Find where the given text appears and provide that cell's center as (x, y) coordinate. 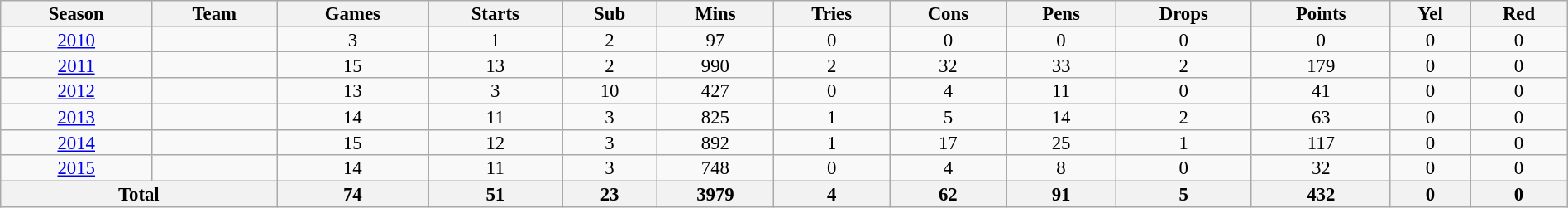
62 (948, 194)
432 (1321, 194)
63 (1321, 116)
Yel (1430, 13)
892 (715, 143)
25 (1061, 143)
33 (1061, 65)
3979 (715, 194)
Starts (495, 13)
Tries (832, 13)
825 (715, 116)
41 (1321, 91)
2012 (76, 91)
17 (948, 143)
Sub (610, 13)
Drops (1183, 13)
179 (1321, 65)
Pens (1061, 13)
748 (715, 169)
2010 (76, 40)
23 (610, 194)
2013 (76, 116)
Points (1321, 13)
91 (1061, 194)
Team (215, 13)
2015 (76, 169)
10 (610, 91)
2011 (76, 65)
990 (715, 65)
Games (352, 13)
2014 (76, 143)
Total (139, 194)
97 (715, 40)
12 (495, 143)
51 (495, 194)
Red (1518, 13)
117 (1321, 143)
8 (1061, 169)
Season (76, 13)
Cons (948, 13)
427 (715, 91)
74 (352, 194)
Mins (715, 13)
